Provide the [X, Y] coordinate of the cell's center where the given text is located.  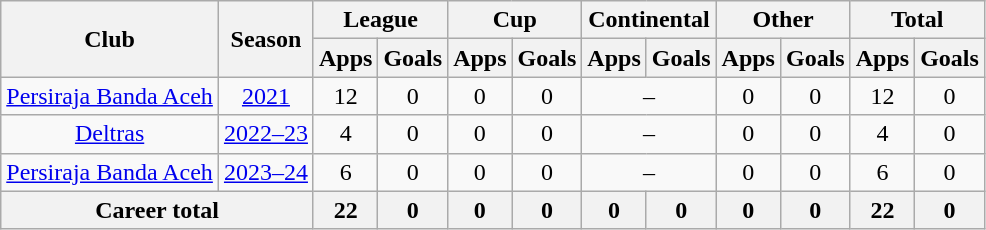
League [380, 20]
2022–23 [266, 134]
Career total [158, 210]
Cup [515, 20]
Club [110, 39]
2023–24 [266, 172]
Continental [649, 20]
Total [917, 20]
Other [783, 20]
Deltras [110, 134]
2021 [266, 96]
Season [266, 39]
